Scan for the cell matching the given text and deliver its [x, y] coordinate at center. 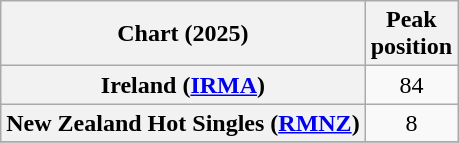
8 [411, 123]
Chart (2025) [183, 34]
Ireland (IRMA) [183, 85]
84 [411, 85]
New Zealand Hot Singles (RMNZ) [183, 123]
Peakposition [411, 34]
